Output the (X, Y) coordinate of the center of the cell containing the given text.  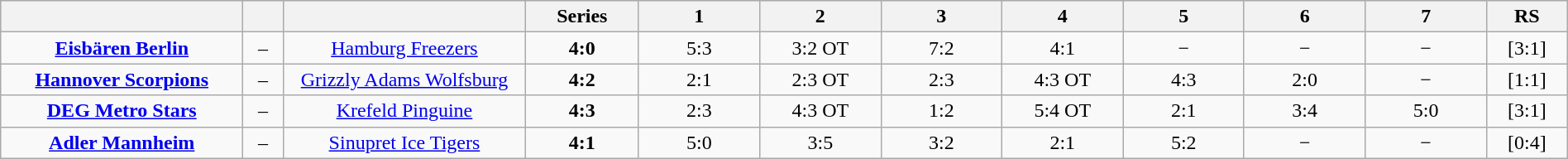
3 (941, 17)
2:3 OT (820, 79)
1:2 (941, 111)
3:2 (941, 142)
Adler Mannheim (122, 142)
7:2 (941, 48)
Hannover Scorpions (122, 79)
5 (1183, 17)
2 (820, 17)
5:4 OT (1063, 111)
DEG Metro Stars (122, 111)
3:2 OT (820, 48)
Krefeld Pinguine (404, 111)
6 (1304, 17)
3:5 (820, 142)
4:2 (582, 79)
[0:4] (1527, 142)
Eisbären Berlin (122, 48)
1 (699, 17)
4:0 (582, 48)
2:0 (1304, 79)
5:2 (1183, 142)
RS (1527, 17)
Grizzly Adams Wolfsburg (404, 79)
[1:1] (1527, 79)
7 (1426, 17)
5:3 (699, 48)
4 (1063, 17)
Hamburg Freezers (404, 48)
Sinupret Ice Tigers (404, 142)
3:4 (1304, 111)
Series (582, 17)
